Scan for the cell matching the given text and deliver its [X, Y] coordinate at center. 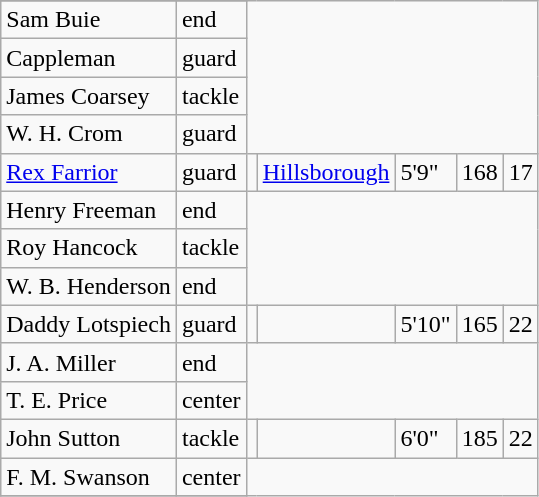
John Sutton [89, 438]
F. M. Swanson [89, 477]
17 [520, 172]
Roy Hancock [89, 248]
T. E. Price [89, 400]
168 [480, 172]
W. B. Henderson [89, 286]
W. H. Crom [89, 134]
Sam Buie [89, 20]
Rex Farrior [89, 172]
5'9" [426, 172]
5'10" [426, 324]
165 [480, 324]
6'0" [426, 438]
185 [480, 438]
Hillsborough [326, 172]
Cappleman [89, 58]
Daddy Lotspiech [89, 324]
James Coarsey [89, 96]
Henry Freeman [89, 210]
J. A. Miller [89, 362]
